Scan for the cell matching the given text and deliver its (X, Y) coordinate at center. 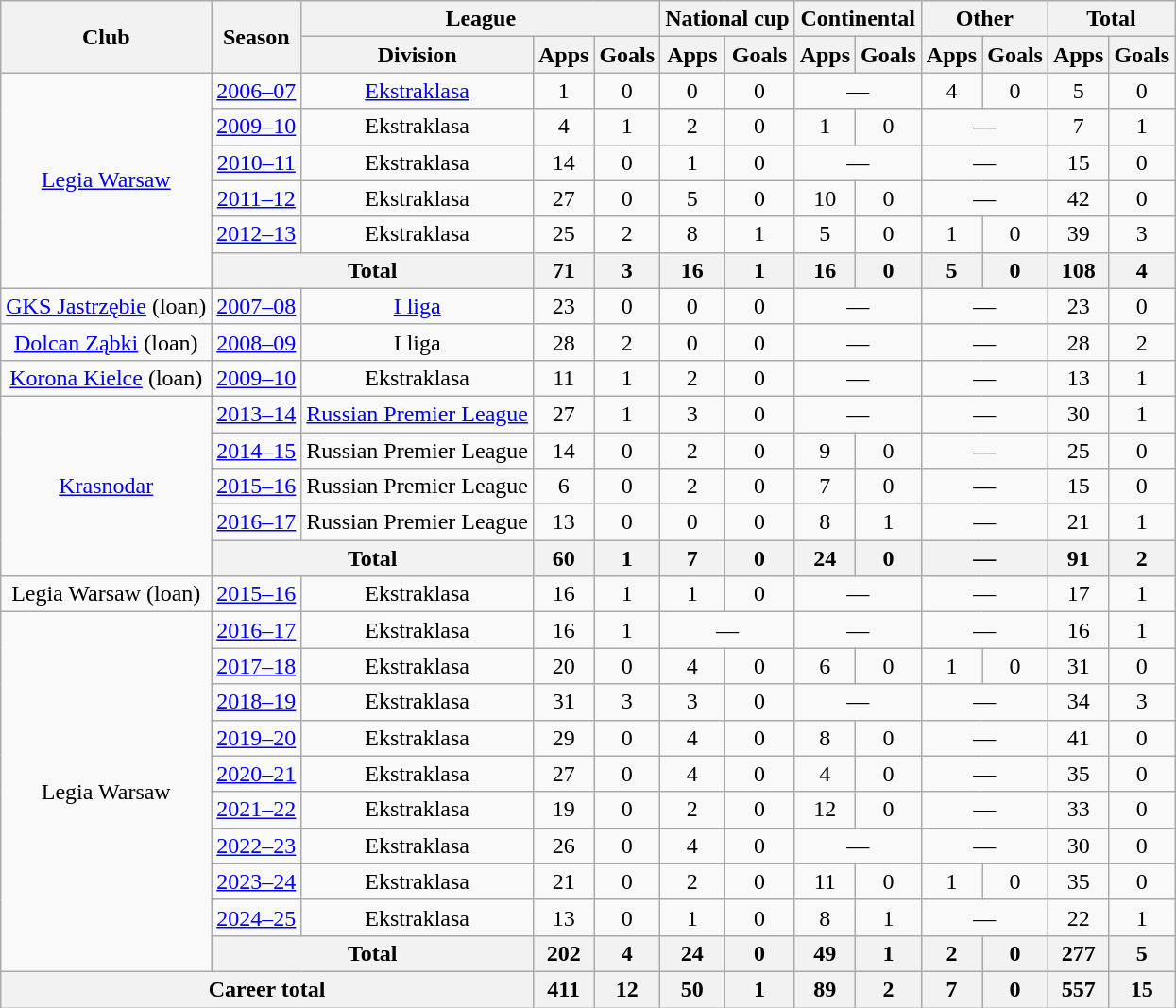
49 (825, 953)
Korona Kielce (loan) (106, 378)
33 (1078, 810)
71 (563, 270)
411 (563, 989)
91 (1078, 558)
2024–25 (257, 917)
9 (825, 451)
2010–11 (257, 162)
2021–22 (257, 810)
34 (1078, 702)
2020–21 (257, 774)
Other (984, 19)
277 (1078, 953)
2018–19 (257, 702)
2022–23 (257, 846)
2006–07 (257, 91)
Career total (267, 989)
29 (563, 738)
20 (563, 666)
50 (692, 989)
Club (106, 37)
41 (1078, 738)
39 (1078, 234)
National cup (727, 19)
22 (1078, 917)
Dolcan Ząbki (loan) (106, 342)
GKS Jastrzębie (loan) (106, 306)
2017–18 (257, 666)
60 (563, 558)
26 (563, 846)
42 (1078, 198)
89 (825, 989)
Legia Warsaw (loan) (106, 594)
Krasnodar (106, 486)
Division (418, 55)
17 (1078, 594)
557 (1078, 989)
2013–14 (257, 414)
108 (1078, 270)
2008–09 (257, 342)
2011–12 (257, 198)
Season (257, 37)
League (481, 19)
2012–13 (257, 234)
Continental (858, 19)
19 (563, 810)
2007–08 (257, 306)
2023–24 (257, 881)
2014–15 (257, 451)
10 (825, 198)
202 (563, 953)
2019–20 (257, 738)
